From the cell containing the given text, extract its center point as (x, y) coordinate. 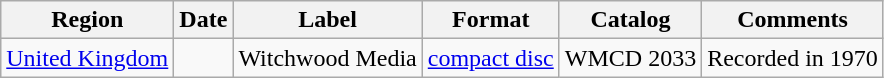
Label (328, 20)
Catalog (630, 20)
WMCD 2033 (630, 58)
Witchwood Media (328, 58)
compact disc (490, 58)
Comments (793, 20)
Format (490, 20)
Region (88, 20)
United Kingdom (88, 58)
Date (204, 20)
Recorded in 1970 (793, 58)
